Output the (x, y) coordinate of the center of the cell containing the given text.  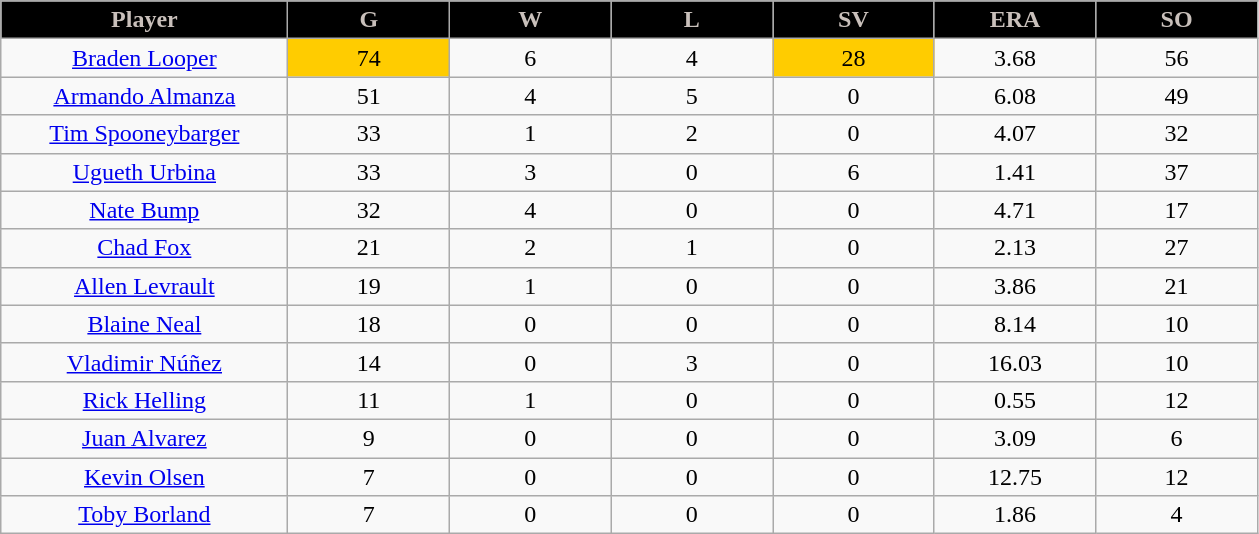
37 (1177, 172)
1.41 (1015, 172)
12.75 (1015, 477)
8.14 (1015, 324)
Tim Spooneybarger (144, 134)
Ugueth Urbina (144, 172)
Player (144, 20)
28 (854, 58)
Allen Levrault (144, 286)
SV (854, 20)
3.09 (1015, 438)
27 (1177, 248)
5 (692, 96)
14 (369, 362)
56 (1177, 58)
Blaine Neal (144, 324)
Rick Helling (144, 400)
3.86 (1015, 286)
16.03 (1015, 362)
Juan Alvarez (144, 438)
SO (1177, 20)
49 (1177, 96)
0.55 (1015, 400)
Nate Bump (144, 210)
Braden Looper (144, 58)
17 (1177, 210)
11 (369, 400)
L (692, 20)
Toby Borland (144, 515)
Chad Fox (144, 248)
4.07 (1015, 134)
4.71 (1015, 210)
74 (369, 58)
W (531, 20)
ERA (1015, 20)
Kevin Olsen (144, 477)
9 (369, 438)
Armando Almanza (144, 96)
1.86 (1015, 515)
3.68 (1015, 58)
18 (369, 324)
51 (369, 96)
6.08 (1015, 96)
G (369, 20)
19 (369, 286)
Vladimir Núñez (144, 362)
2.13 (1015, 248)
